Detect which cell encompasses the target text, then output its (X, Y) center coordinate. 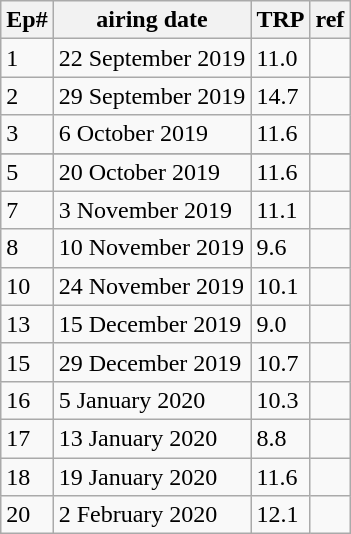
10.7 (280, 362)
ref (330, 20)
10 November 2019 (152, 248)
20 October 2019 (152, 172)
14.7 (280, 96)
1 (27, 58)
2 (27, 96)
9.0 (280, 324)
8.8 (280, 438)
11.1 (280, 210)
9.6 (280, 248)
16 (27, 400)
8 (27, 248)
5 January 2020 (152, 400)
Ep# (27, 20)
12.1 (280, 515)
20 (27, 515)
10.3 (280, 400)
6 October 2019 (152, 134)
15 December 2019 (152, 324)
airing date (152, 20)
29 December 2019 (152, 362)
10 (27, 286)
2 February 2020 (152, 515)
11.0 (280, 58)
29 September 2019 (152, 96)
15 (27, 362)
24 November 2019 (152, 286)
13 January 2020 (152, 438)
10.1 (280, 286)
3 November 2019 (152, 210)
22 September 2019 (152, 58)
18 (27, 477)
19 January 2020 (152, 477)
17 (27, 438)
13 (27, 324)
3 (27, 134)
5 (27, 172)
7 (27, 210)
TRP (280, 20)
